Capture the cell that displays the provided text and extract its (X, Y) central coordinate. 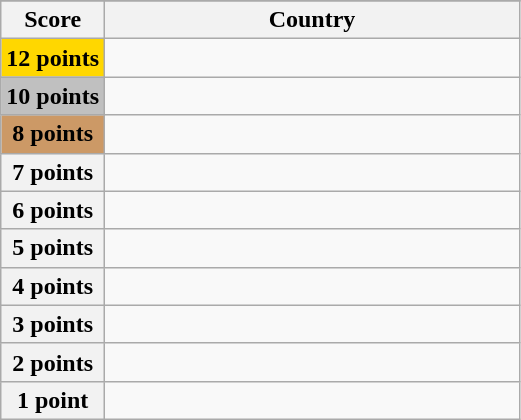
5 points (53, 248)
2 points (53, 362)
Country (312, 20)
8 points (53, 134)
4 points (53, 286)
7 points (53, 172)
3 points (53, 324)
6 points (53, 210)
Score (53, 20)
10 points (53, 96)
1 point (53, 400)
12 points (53, 58)
